Pinpoint the cell where the given text exists, returning its [x, y] midpoint coordinate. 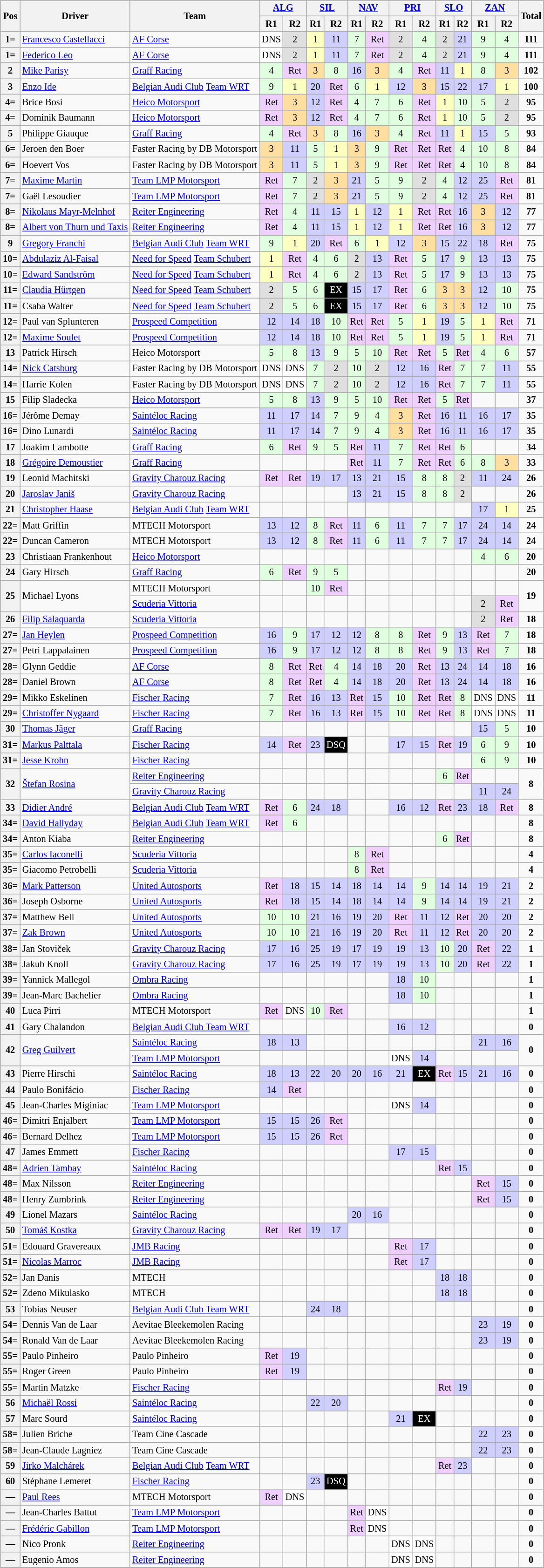
Roger Green [75, 1372]
Claudia Hürtgen [75, 290]
Petri Lappalainen [75, 651]
Jesse Krohn [75, 760]
Joseph Osborne [75, 902]
Jeroen den Boer [75, 149]
40 [10, 1011]
Driver [75, 16]
45 [10, 1106]
Nick Catsburg [75, 369]
Edouard Gravereaux [75, 1246]
Stéphane Lemeret [75, 1481]
30 [10, 729]
Dino Lunardi [75, 431]
Pos [10, 16]
Mark Patterson [75, 886]
Dominik Baumann [75, 118]
Jan Stoviček [75, 949]
Jan Heylen [75, 635]
Glynn Geddie [75, 666]
Christiaan Frankenhout [75, 557]
PRI [413, 8]
Thomas Jäger [75, 729]
Max Nilsson [75, 1184]
Christoffer Nygaard [75, 713]
Albert von Thurn und Taxis [75, 228]
Markus Palttala [75, 745]
50 [10, 1231]
Dimitri Enjalbert [75, 1121]
Jakub Knoll [75, 964]
Duncan Cameron [75, 541]
Joakim Lambotte [75, 447]
Jean-Charles Miginiac [75, 1106]
Jean-Charles Battut [75, 1513]
ZAN [495, 8]
Carlos Iaconelli [75, 855]
Jirko Malchárek [75, 1466]
Anton Kiaba [75, 839]
43 [10, 1074]
56 [10, 1403]
47 [10, 1153]
100 [531, 87]
44 [10, 1090]
Jaroslav Janiš [75, 494]
Gaël Lesoudier [75, 197]
102 [531, 71]
Enzo Ide [75, 87]
32 [10, 784]
Nicolas Marroc [75, 1262]
Team [195, 16]
Jean-Marc Bachelier [75, 996]
Giacomo Petrobelli [75, 870]
34 [531, 447]
James Emmett [75, 1153]
Henry Zumbrink [75, 1200]
Filip Sladecka [75, 400]
Mikko Eskelinen [75, 698]
Christopher Haase [75, 510]
Frédéric Gabillon [75, 1528]
Matt Griffin [75, 525]
Zdeno Mikulasko [75, 1293]
Filip Salaquarda [75, 619]
93 [531, 134]
Grégoire Demoustier [75, 463]
Didier André [75, 808]
60 [10, 1481]
Hoevert Vos [75, 165]
Paulo Bonifácio [75, 1090]
Michaël Rossi [75, 1403]
Tobias Neuser [75, 1309]
Zak Brown [75, 933]
Philippe Giauque [75, 134]
37 [531, 400]
Edward Sandström [75, 275]
59 [10, 1466]
Gary Hirsch [75, 572]
Tomáš Kostka [75, 1231]
Csaba Walter [75, 306]
Nikolaus Mayr-Melnhof [75, 212]
David Hallyday [75, 823]
Federico Leo [75, 55]
Jan Danis [75, 1278]
Martin Matzke [75, 1387]
Eugenio Amos [75, 1560]
Gregory Franchi [75, 243]
Nico Pronk [75, 1544]
42 [10, 1051]
Michael Lyons [75, 596]
Francesco Castellacci [75, 40]
Harrie Kolen [75, 384]
Štefan Rosina [75, 784]
Dennis Van de Laar [75, 1325]
NAV [368, 8]
49 [10, 1215]
Pierre Hirschi [75, 1074]
41 [10, 1027]
Paul van Splunteren [75, 322]
Yannick Mallegol [75, 980]
53 [10, 1309]
Maxime Martin [75, 181]
Marc Sourd [75, 1419]
Ronald Van de Laar [75, 1340]
Greg Guilvert [75, 1051]
Jean-Claude Lagniez [75, 1450]
Julien Briche [75, 1434]
Adrien Tambay [75, 1168]
Total [531, 16]
Abdulaziz Al-Faisal [75, 259]
Paul Rees [75, 1497]
Mike Parisy [75, 71]
Leonid Machitski [75, 478]
SLO [454, 8]
Lionel Mazars [75, 1215]
ALG [283, 8]
Bernard Delhez [75, 1137]
Patrick Hirsch [75, 353]
Gary Chalandon [75, 1027]
Jérôme Demay [75, 416]
Brice Bosi [75, 102]
SIL [327, 8]
Matthew Bell [75, 917]
Daniel Brown [75, 682]
Luca Pirri [75, 1011]
Maxime Soulet [75, 337]
